Search for the cell housing the specified text and yield its (X, Y) center coordinate. 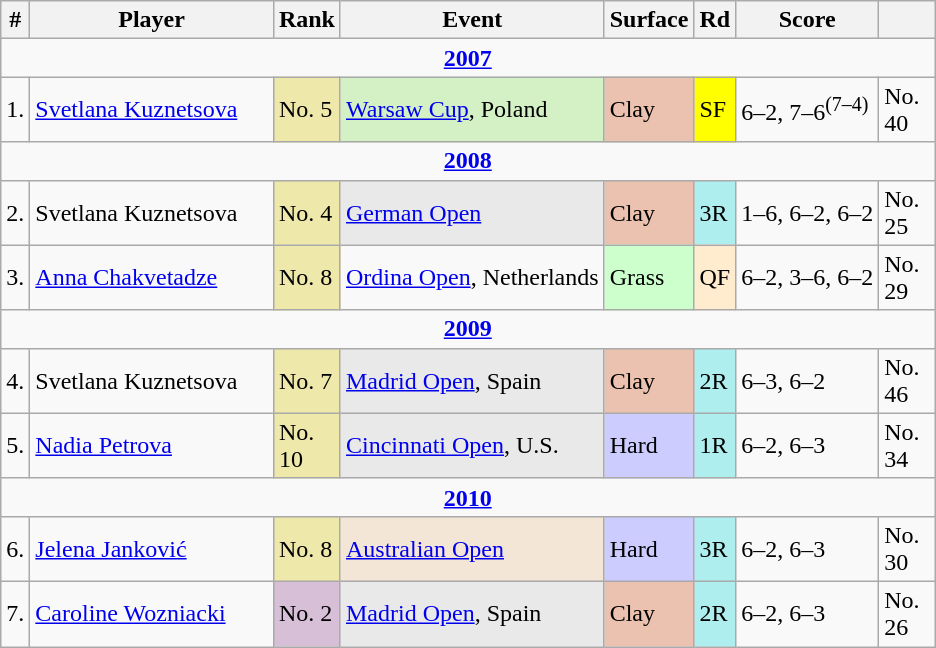
6. (16, 548)
2009 (468, 329)
2. (16, 212)
6–2, 7–6(7–4) (808, 110)
Ordina Open, Netherlands (472, 278)
2008 (468, 161)
No. 5 (306, 110)
No. 10 (306, 446)
No. 46 (907, 380)
Surface (649, 20)
5. (16, 446)
No. 4 (306, 212)
No. 30 (907, 548)
Cincinnati Open, U.S. (472, 446)
6–2, 3–6, 6–2 (808, 278)
QF (715, 278)
1. (16, 110)
Player (152, 20)
No. 29 (907, 278)
Score (808, 20)
No. 2 (306, 614)
Anna Chakvetadze (152, 278)
6–3, 6–2 (808, 380)
German Open (472, 212)
4. (16, 380)
Nadia Petrova (152, 446)
No. 7 (306, 380)
No. 26 (907, 614)
1R (715, 446)
SF (715, 110)
Jelena Janković (152, 548)
1–6, 6–2, 6–2 (808, 212)
Australian Open (472, 548)
Warsaw Cup, Poland (472, 110)
2010 (468, 497)
Grass (649, 278)
2007 (468, 58)
Event (472, 20)
No. 34 (907, 446)
Rd (715, 20)
Caroline Wozniacki (152, 614)
# (16, 20)
No. 25 (907, 212)
3. (16, 278)
No. 40 (907, 110)
Rank (306, 20)
7. (16, 614)
